Return [x, y] of the center of cell containing provided text 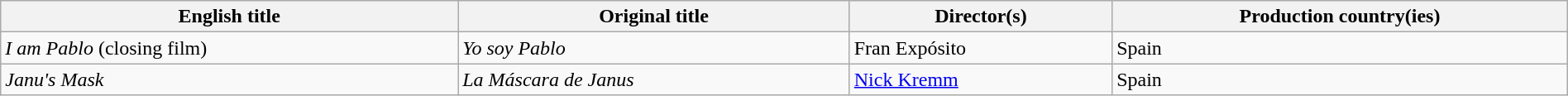
Fran Expósito [981, 48]
Production country(ies) [1340, 17]
Janu's Mask [230, 79]
Nick Kremm [981, 79]
Director(s) [981, 17]
Yo soy Pablo [654, 48]
English title [230, 17]
Original title [654, 17]
La Máscara de Janus [654, 79]
I am Pablo (closing film) [230, 48]
